Determine the [x, y] coordinate at the center of the cell enclosing the given text.  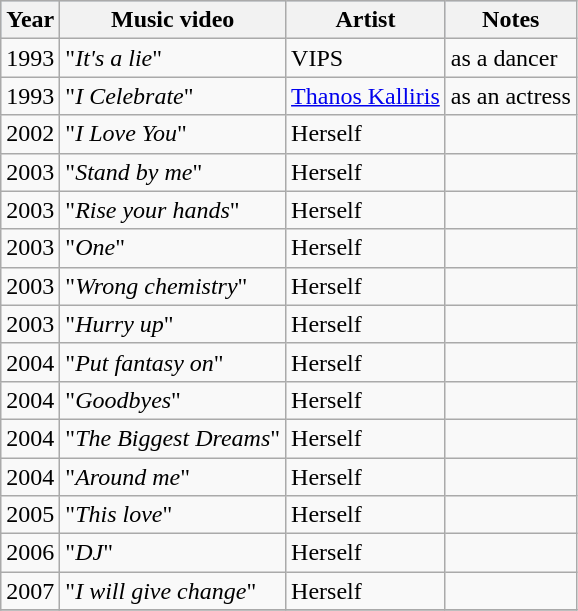
"I will give change" [173, 591]
"I Celebrate" [173, 96]
as a dancer [510, 58]
"One" [173, 248]
"Wrong chemistry" [173, 286]
"DJ" [173, 553]
2007 [30, 591]
"Rise your hands" [173, 210]
"I Love You" [173, 134]
"Hurry up" [173, 324]
2005 [30, 515]
"Put fantasy on" [173, 362]
"The Biggest Dreams" [173, 438]
Notes [510, 20]
"Around me" [173, 477]
as an actress [510, 96]
Thanos Kalliris [366, 96]
VIPS [366, 58]
"Goodbyes" [173, 400]
"This love" [173, 515]
Year [30, 20]
"It's a lie" [173, 58]
"Stand by me" [173, 172]
2006 [30, 553]
2002 [30, 134]
Music video [173, 20]
Artist [366, 20]
